Locate the cell with the specified text and output its (x, y) center coordinate. 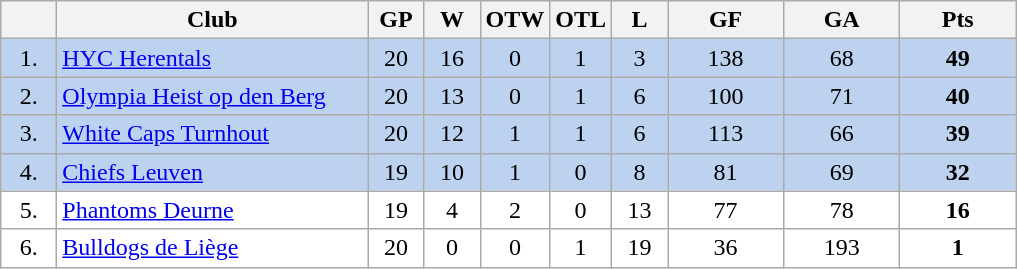
3. (29, 134)
77 (726, 210)
69 (842, 172)
2. (29, 96)
GP (396, 20)
L (640, 20)
2 (515, 210)
40 (958, 96)
GF (726, 20)
113 (726, 134)
39 (958, 134)
Club (212, 20)
1. (29, 58)
10 (452, 172)
Bulldogs de Liège (212, 248)
12 (452, 134)
78 (842, 210)
193 (842, 248)
GA (842, 20)
8 (640, 172)
Phantoms Deurne (212, 210)
4 (452, 210)
W (452, 20)
6. (29, 248)
71 (842, 96)
81 (726, 172)
36 (726, 248)
100 (726, 96)
3 (640, 58)
5. (29, 210)
4. (29, 172)
White Caps Turnhout (212, 134)
HYC Herentals (212, 58)
68 (842, 58)
66 (842, 134)
OTL (581, 20)
32 (958, 172)
Pts (958, 20)
49 (958, 58)
Olympia Heist op den Berg (212, 96)
Chiefs Leuven (212, 172)
138 (726, 58)
OTW (515, 20)
